Extract the (X, Y) coordinate from the center of the cell holding the provided text.  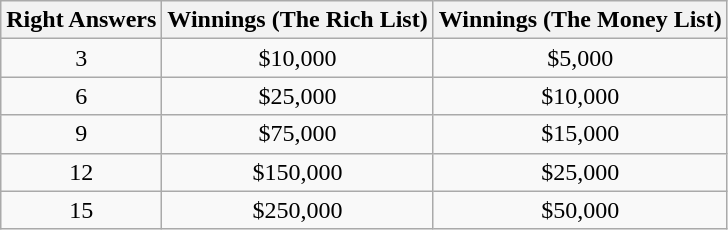
Winnings (The Money List) (580, 20)
$150,000 (298, 172)
3 (82, 58)
$5,000 (580, 58)
$250,000 (298, 210)
9 (82, 134)
6 (82, 96)
Winnings (The Rich List) (298, 20)
$75,000 (298, 134)
$50,000 (580, 210)
$15,000 (580, 134)
15 (82, 210)
Right Answers (82, 20)
12 (82, 172)
